Return [X, Y] of the center of cell containing provided text 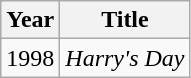
1998 [30, 58]
Harry's Day [125, 58]
Year [30, 20]
Title [125, 20]
